Extract the [x, y] coordinate from the center of the cell holding the provided text.  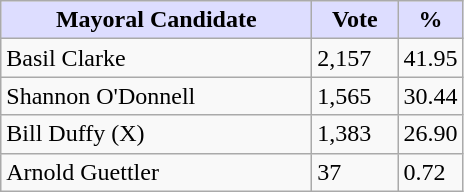
26.90 [430, 134]
% [430, 20]
2,157 [355, 58]
Vote [355, 20]
37 [355, 172]
Bill Duffy (X) [156, 134]
1,383 [355, 134]
Shannon O'Donnell [156, 96]
0.72 [430, 172]
Basil Clarke [156, 58]
41.95 [430, 58]
Mayoral Candidate [156, 20]
30.44 [430, 96]
Arnold Guettler [156, 172]
1,565 [355, 96]
